Extract the (X, Y) coordinate from the center of the cell holding the provided text.  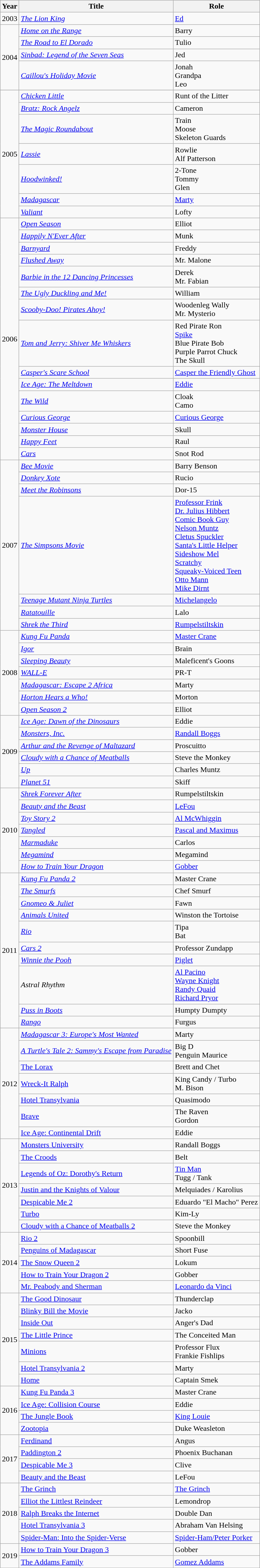
Igor (96, 649)
Despicable Me 3 (96, 1465)
Cars (96, 454)
Quasimodo (217, 1100)
Chicken Little (96, 96)
A Turtle's Tale 2: Sammy's Escape from Paradise (96, 1051)
2017 (10, 1459)
Chef Smurf (217, 891)
Rango (96, 1022)
Sleeping Beauty (96, 661)
Lalo (217, 612)
2011 (10, 950)
Jacko (217, 1311)
Fawn (217, 903)
Cameron (217, 108)
How to Train Your Dragon 2 (96, 1275)
DerekMr. Fabian (217, 277)
Ice Age: Continental Drift (96, 1133)
Toy Story 2 (96, 818)
Proscuitto (217, 746)
Spider-Man: Into the Spider-Verse (96, 1537)
King Louie (217, 1417)
Raul (217, 441)
Duke Weasleton (217, 1429)
Open Season 2 (96, 709)
Role (217, 6)
Rio (96, 931)
William (217, 293)
The Little Prince (96, 1335)
The Magic Roundabout (96, 129)
WALL-E (96, 673)
Monsters University (96, 1145)
Elliot the Littlest Reindeer (96, 1501)
Kim-Ly (217, 1214)
Casper the Friendly Ghost (217, 372)
Tom and Jerry: Shiver Me Whiskers (96, 343)
Barry Benson (217, 466)
2014 (10, 1262)
Ferdinand (96, 1441)
2008 (10, 673)
Shrek the Third (96, 624)
Al PacinoWayne KnightRandy QuaidRichard Pryor (217, 985)
Hotel Transylvania (96, 1100)
Astral Rhythm (96, 985)
The Road to El Dorado (96, 43)
Madagascar: Escape 2 Africa (96, 685)
Marmaduke (96, 842)
Justin and the Knights of Valour (96, 1190)
Ice Age: Collision Course (96, 1404)
The Good Dinosaur (96, 1299)
JonahGrandpaLeo (217, 75)
Valiant (96, 212)
Hotel Transylvania 2 (96, 1368)
Wreck-It Ralph (96, 1083)
Ralph Breaks the Internet (96, 1513)
Hoodwinked! (96, 179)
Cloudy with a Chance of Meatballs 2 (96, 1226)
Pascal and Maximus (217, 830)
Scooby-Doo! Pirates Ahoy! (96, 309)
2005 (10, 154)
Madagascar 3: Europe's Most Wanted (96, 1034)
Mr. Malone (217, 260)
Woodenleg WallyMr. Mysterio (217, 309)
King Candy / TurboM. Bison (217, 1083)
Skull (217, 429)
Penguins of Madagascar (96, 1250)
The Lion King (96, 18)
Open Season (96, 224)
Tulio (217, 43)
2015 (10, 1339)
Bratz: Rock Angelz (96, 108)
Carlos (217, 842)
Gomez Addams (217, 1562)
2-ToneTommyGlen (217, 179)
The Snow Queen 2 (96, 1262)
Lofty (217, 212)
Home (96, 1380)
Professor FluxFrankie Fishlips (217, 1351)
Red Pirate RonSpikeBlue Pirate BobPurple Parrot ChuckThe Skull (217, 343)
Piglet (217, 960)
Up (96, 770)
The Simpsons Movie (96, 545)
2012 (10, 1083)
Eduardo "El Macho" Perez (217, 1202)
Caillou's Holiday Movie (96, 75)
Zootopia (96, 1429)
Horton Hears a Who! (96, 697)
Cars 2 (96, 948)
Arthur and the Revenge of Maltazard (96, 746)
Monsters, Inc. (96, 733)
Melquiades / Karolius (217, 1190)
Skiff (217, 782)
Big DPenguin Maurice (217, 1051)
Thunderclap (217, 1299)
Ed (217, 18)
Casper's Scare School (96, 372)
Runt of the Litter (217, 96)
Puss in Boots (96, 1010)
Spoonbill (217, 1238)
Abraham Van Helsing (217, 1525)
Lassie (96, 154)
Winnie the Pooh (96, 960)
Rucio (217, 478)
Ice Age: The Meltdown (96, 384)
Barbie in the 12 Dancing Princesses (96, 277)
The Croods (96, 1157)
TrainMooseSkeleton Guards (217, 129)
Charles Muntz (217, 770)
PR-T (217, 673)
RowlieAlf Patterson (217, 154)
Blinky Bill the Movie (96, 1311)
The Conceited Man (217, 1335)
Paddington 2 (96, 1453)
Michelangelo (217, 600)
Professor Zundapp (217, 948)
The Lorax (96, 1067)
Leonardo da Vinci (217, 1287)
2013 (10, 1185)
2019 (10, 1556)
Brain (217, 649)
Inside Out (96, 1323)
Despicable Me 2 (96, 1202)
Planet 51 (96, 782)
Dor-15 (217, 490)
Shrek Forever After (96, 794)
Clive (217, 1465)
Morton (217, 697)
Monster House (96, 429)
TipaBat (217, 931)
Happily N'Ever After (96, 236)
Title (96, 6)
Flushed Away (96, 260)
The Jungle Book (96, 1417)
Snot Rod (217, 454)
Cloudy with a Chance of Meatballs (96, 758)
Winston the Tortoise (217, 915)
2009 (10, 751)
The Wild (96, 401)
Meet the Robinsons (96, 490)
Brett and Chet (217, 1067)
2018 (10, 1513)
Barry (217, 31)
2006 (10, 339)
How to Train Your Dragon (96, 867)
Gnomeo & Juliet (96, 903)
2004 (10, 57)
Captain Smek (217, 1380)
How to Train Your Dragon 3 (96, 1550)
Kung Fu Panda 3 (96, 1392)
Anger's Dad (217, 1323)
Angus (217, 1441)
Kung Fu Panda (96, 636)
Jed (217, 55)
Lemondrop (217, 1501)
Animals United (96, 915)
Donkey Xote (96, 478)
Tin ManTugg / Tank (217, 1173)
Phoenix Buchanan (217, 1453)
Double Dan (217, 1513)
The RavenGordon (217, 1116)
Humpty Dumpty (217, 1010)
Barnyard (96, 248)
The Smurfs (96, 891)
Happy Feet (96, 441)
Minions (96, 1351)
Brave (96, 1116)
Year (10, 6)
2007 (10, 545)
Mr. Peabody and Sherman (96, 1287)
Maleficent's Goons (217, 661)
2010 (10, 830)
2003 (10, 18)
The Ugly Duckling and Me! (96, 293)
Spider-Ham/Peter Porker (217, 1537)
Ratatouille (96, 612)
Furgus (217, 1022)
Lokum (217, 1262)
Legends of Oz: Dorothy's Return (96, 1173)
Al McWhiggin (217, 818)
Belt (217, 1157)
Teenage Mutant Ninja Turtles (96, 600)
The Addams Family (96, 1562)
2016 (10, 1410)
Home on the Range (96, 31)
Rio 2 (96, 1238)
Madagascar (96, 200)
Tangled (96, 830)
CloakCamo (217, 401)
Freddy (217, 248)
Hotel Transylvania 3 (96, 1525)
Kung Fu Panda 2 (96, 879)
Short Fuse (217, 1250)
Ice Age: Dawn of the Dinosaurs (96, 721)
Munk (217, 236)
Bee Movie (96, 466)
Turbo (96, 1214)
Sinbad: Legend of the Seven Seas (96, 55)
